Identify which cell holds the provided text, then report its [X, Y] central coordinate. 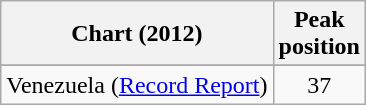
Peakposition [319, 34]
Venezuela (Record Report) [137, 85]
Chart (2012) [137, 34]
37 [319, 85]
